Return the [x, y] coordinate for the center point of the cell that contains the specified text.  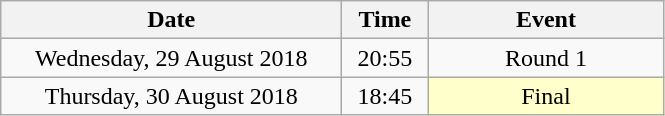
18:45 [385, 96]
Final [546, 96]
Wednesday, 29 August 2018 [172, 58]
Date [172, 20]
Time [385, 20]
Round 1 [546, 58]
Thursday, 30 August 2018 [172, 96]
Event [546, 20]
20:55 [385, 58]
